Return [x, y] of the center of cell containing provided text 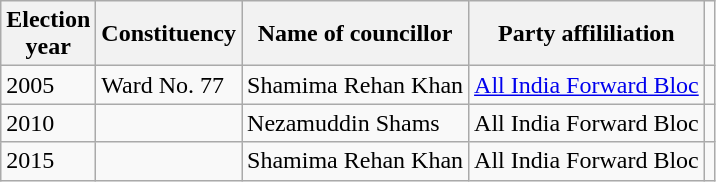
2005 [48, 85]
Name of councillor [356, 34]
Constituency [169, 34]
2010 [48, 123]
Party affililiation [587, 34]
2015 [48, 161]
Election year [48, 34]
Nezamuddin Shams [356, 123]
Ward No. 77 [169, 85]
